Provide the [x, y] coordinate of the cell's center where the given text is located.  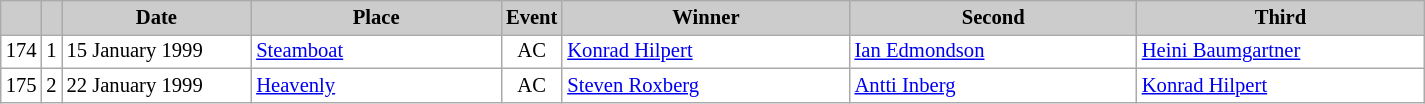
Heini Baumgartner [1280, 51]
175 [22, 85]
Antti Inberg [994, 85]
Event [532, 17]
174 [22, 51]
22 January 1999 [157, 85]
15 January 1999 [157, 51]
Ian Edmondson [994, 51]
2 [51, 85]
Winner [706, 17]
Date [157, 17]
1 [51, 51]
Place [376, 17]
Steamboat [376, 51]
Heavenly [376, 85]
Steven Roxberg [706, 85]
Third [1280, 17]
Second [994, 17]
